Determine the [X, Y] coordinate at the center of the cell enclosing the given text.  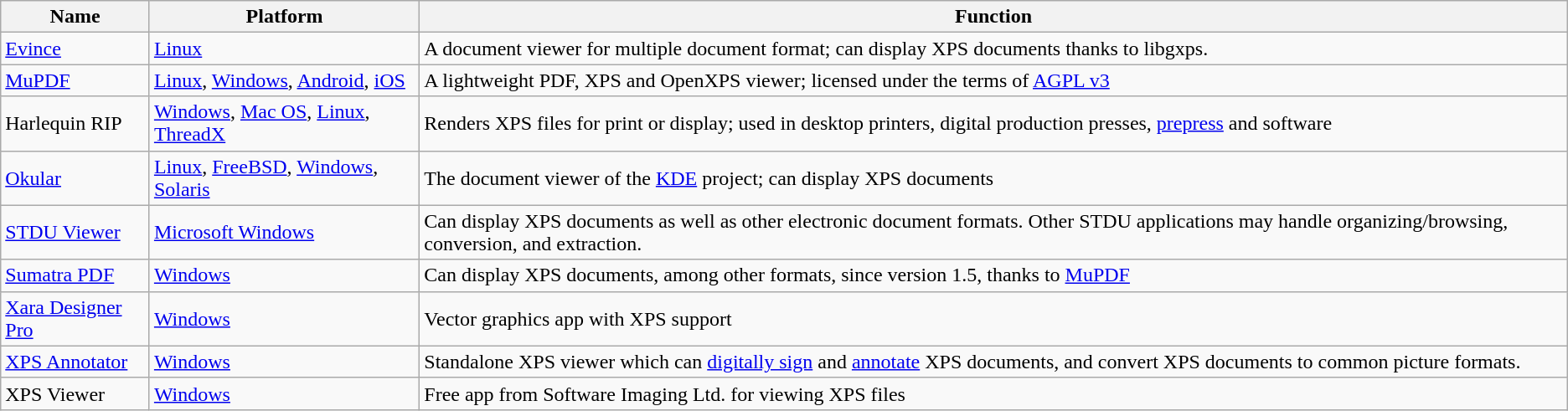
Okular [75, 177]
Free app from Software Imaging Ltd. for viewing XPS files [993, 393]
Platform [284, 17]
Standalone XPS viewer which can digitally sign and annotate XPS documents, and convert XPS documents to common picture formats. [993, 362]
Linux, Windows, Android, iOS [284, 80]
A lightweight PDF, XPS and OpenXPS viewer; licensed under the terms of AGPL v3 [993, 80]
XPS Annotator [75, 362]
Xara Designer Pro [75, 318]
A document viewer for multiple document format; can display XPS documents thanks to libgxps. [993, 49]
Vector graphics app with XPS support [993, 318]
MuPDF [75, 80]
Microsoft Windows [284, 233]
Linux [284, 49]
XPS Viewer [75, 393]
STDU Viewer [75, 233]
Can display XPS documents, among other formats, since version 1.5, thanks to MuPDF [993, 275]
Linux, FreeBSD, Windows, Solaris [284, 177]
Function [993, 17]
Evince [75, 49]
The document viewer of the KDE project; can display XPS documents [993, 177]
Renders XPS files for print or display; used in desktop printers, digital production presses, prepress and software [993, 124]
Sumatra PDF [75, 275]
Windows, Mac OS, Linux, ThreadX [284, 124]
Harlequin RIP [75, 124]
Name [75, 17]
